Find where the given text appears and provide that cell's center as (x, y) coordinate. 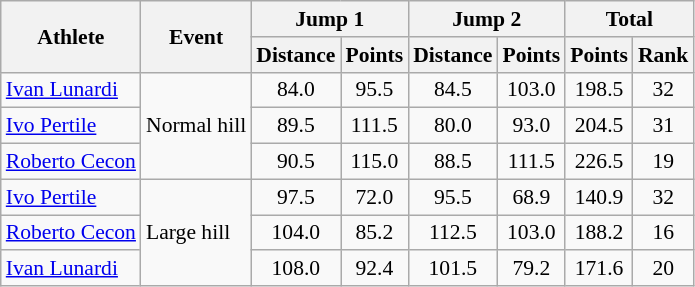
Athlete (71, 36)
Large hill (196, 232)
90.5 (296, 162)
188.2 (599, 233)
Total (629, 19)
93.0 (531, 126)
Jump 1 (330, 19)
204.5 (599, 126)
92.4 (374, 269)
Normal hill (196, 126)
Event (196, 36)
97.5 (296, 197)
108.0 (296, 269)
101.5 (452, 269)
88.5 (452, 162)
171.6 (599, 269)
68.9 (531, 197)
72.0 (374, 197)
115.0 (374, 162)
79.2 (531, 269)
226.5 (599, 162)
16 (664, 233)
84.5 (452, 90)
140.9 (599, 197)
112.5 (452, 233)
20 (664, 269)
85.2 (374, 233)
84.0 (296, 90)
Rank (664, 55)
31 (664, 126)
104.0 (296, 233)
19 (664, 162)
80.0 (452, 126)
89.5 (296, 126)
Jump 2 (486, 19)
198.5 (599, 90)
